Identify which cell holds the provided text, then report its [X, Y] central coordinate. 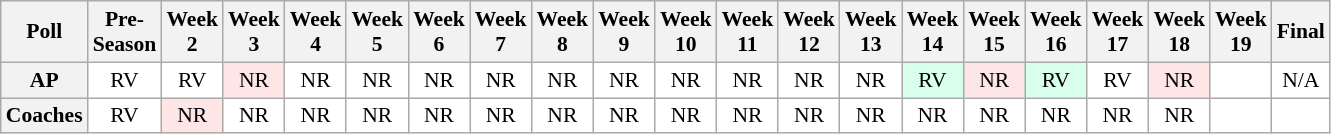
Week19 [1241, 32]
Coaches [44, 116]
Week13 [871, 32]
Poll [44, 32]
Week17 [1118, 32]
Week3 [254, 32]
Week8 [562, 32]
Week7 [501, 32]
AP [44, 80]
Week15 [994, 32]
Week6 [439, 32]
Week4 [316, 32]
Week5 [377, 32]
N/A [1301, 80]
Week9 [624, 32]
Week10 [686, 32]
Pre-Season [125, 32]
Week2 [192, 32]
Week14 [933, 32]
Week18 [1179, 32]
Week11 [748, 32]
Final [1301, 32]
Week16 [1056, 32]
Week12 [809, 32]
